Identify which cell holds the provided text, then report its [x, y] central coordinate. 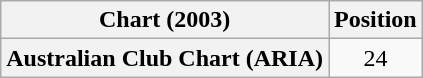
Australian Club Chart (ARIA) [165, 58]
Position [375, 20]
24 [375, 58]
Chart (2003) [165, 20]
